Detect which cell encompasses the target text, then output its (X, Y) center coordinate. 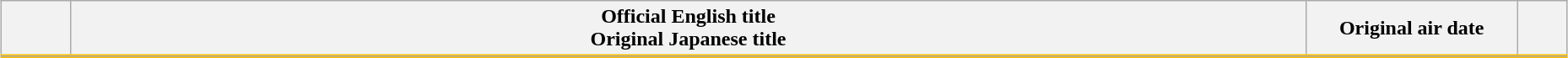
Original air date (1411, 29)
Official English titleOriginal Japanese title (689, 29)
